Determine the [x, y] coordinate at the center of the cell enclosing the given text.  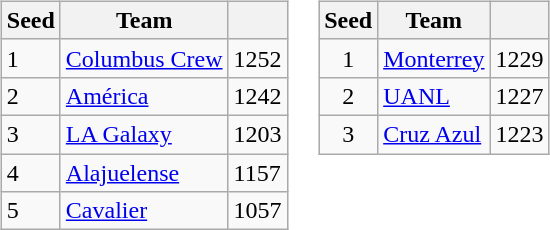
5 [30, 211]
1242 [258, 96]
1223 [520, 134]
Monterrey [434, 58]
América [144, 96]
Alajuelense [144, 173]
Columbus Crew [144, 58]
1203 [258, 134]
1057 [258, 211]
Cruz Azul [434, 134]
LA Galaxy [144, 134]
1252 [258, 58]
1157 [258, 173]
Cavalier [144, 211]
4 [30, 173]
1227 [520, 96]
1229 [520, 58]
UANL [434, 96]
